Output the (x, y) coordinate of the center of the cell containing the given text.  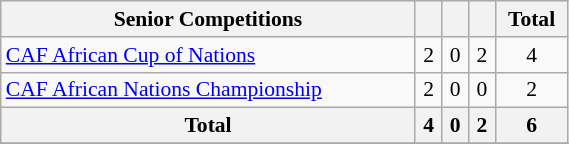
6 (532, 126)
CAF African Cup of Nations (208, 55)
Senior Competitions (208, 19)
CAF African Nations Championship (208, 90)
